Output the (X, Y) coordinate of the center of the cell containing the given text.  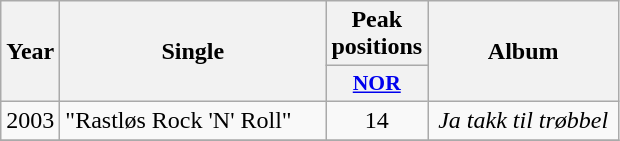
Year (30, 52)
Peak positions (377, 34)
Album (524, 52)
14 (377, 120)
"Rastløs Rock 'N' Roll" (193, 120)
Ja takk til trøbbel (524, 120)
Single (193, 52)
NOR (377, 84)
2003 (30, 120)
